From the cell containing the given text, extract its center point as [x, y] coordinate. 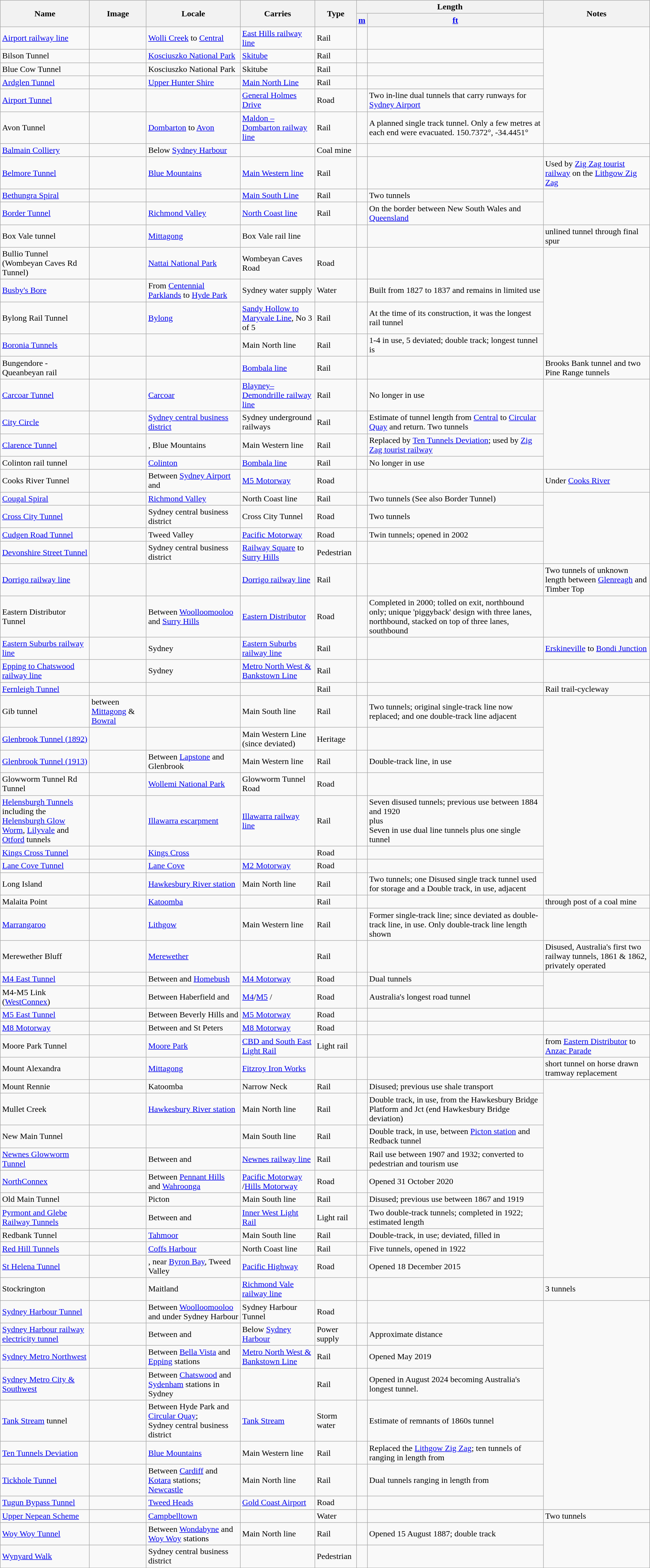
short tunnel on horse drawn tramway replacement [597, 1069]
Replaced by Ten Tunnels Deviation; used by Zig Zag tourist railway [456, 445]
Opened May 2019 [456, 1357]
Replaced the Lithgow Zig Zag; ten tunnels of ranging in length from [456, 1453]
Notes [597, 14]
M5 East Tunnel [45, 1015]
Opened 18 December 2015 [456, 1266]
Between Bella Vista and Epping stations [193, 1357]
Gold Coast Airport [278, 1503]
Cooks River Tunnel [45, 481]
CBD and South East Light Rail [278, 1046]
Eastern Distributor Tunnel [45, 616]
Opened in August 2024 becoming Australia's longest tunnel. [456, 1384]
Opened 31 October 2020 [456, 1181]
On the border between New South Wales and Queensland [456, 213]
Dombarton to Avon [193, 128]
Inner West Light Rail [278, 1217]
Twin tunnels; opened in 2002 [456, 534]
Busby's Bore [45, 290]
General Holmes Drive [278, 100]
Double track, in use, from the Hawkesbury Bridge Platform and Jct (end Hawkesbury Bridge deviation) [456, 1109]
Used by Zig Zag tourist railway on the Lithgow Zig Zag [597, 173]
NorthConnex [45, 1181]
Glowworm Tunnel Road [278, 784]
Maitland [193, 1289]
Blayney–Demondrille railway line [278, 395]
Wynyard Walk [45, 1557]
Rail use between 1907 and 1932; converted to pedestrian and tourism use [456, 1159]
Kings Cross [193, 853]
Ten Tunnels Deviation [45, 1453]
Former single-track line; since deviated as double-track line, in use. Only double-track line length shown [456, 924]
Mount Alexandra [45, 1069]
At the time of its construction, it was the longest rail tunnel [456, 318]
Glenbrook Tunnel (1892) [45, 739]
M4-M5 Link (WestConnex) [45, 996]
Merewether Bluff [45, 956]
East Hills railway line [278, 38]
Tweed Valley [193, 534]
Coffs Harbour [193, 1248]
3 tunnels [597, 1289]
Upper Nepean Scheme [45, 1516]
Two tunnels of unknown length between Glenreagh and Timber Top [597, 580]
Disused, Australia's first two railway tunnels, 1861 & 1862, privately operated [597, 956]
Malaita Point [45, 902]
, near Byron Bay, Tweed Valley [193, 1266]
New Main Tunnel [45, 1136]
Rail trail-cycleway [597, 689]
Five tunnels, opened in 1922 [456, 1248]
Carcoar Tunnel [45, 395]
Newnes Glowworm Tunnel [45, 1159]
Colinton [193, 463]
Bethungra Spiral [45, 195]
Estimate of remnants of 1860s tunnel [456, 1421]
ft [456, 20]
Pacific Motorway /Hills Motorway [278, 1181]
Between Wondabyne and Woy Woy stations [193, 1534]
Erskineville to Bondi Junction [597, 648]
Illawarra railway line [278, 821]
Between and Homebush [193, 979]
Tahmoor [193, 1235]
Glowworm Tunnel Rd Tunnel [45, 784]
Campbelltown [193, 1516]
Bungendore - Queanbeyan rail [45, 368]
Epping to Chatswood railway line [45, 671]
Upper Hunter Shire [193, 82]
From Centennial Parklands to Hyde Park [193, 290]
Railway Square to Surry Hills [278, 552]
Sydney underground railways [278, 422]
M2 Motorway [278, 866]
Airport railway line [45, 38]
Eastern Distributor [278, 616]
Red Hill Tunnels [45, 1248]
Tickhole Tunnel [45, 1480]
Carcoar [193, 395]
Sydney Metro City & Southwest [45, 1384]
Wollemi National Park [193, 784]
Cougal Spiral [45, 499]
Maldon – Dombarton railway line [278, 128]
m [362, 20]
Between Woolloomooloo and Surry Hills [193, 616]
Two tunnels; original single-track line now replaced; and one double-track line adjacent [456, 712]
Blue Cow Tunnel [45, 69]
Approximate distance [456, 1334]
Sydney Metro Northwest [45, 1357]
Colinton rail tunnel [45, 463]
Moore Park [193, 1046]
Lithgow [193, 924]
Newnes railway line [278, 1159]
Border Tunnel [45, 213]
Tugun Bypass Tunnel [45, 1503]
Bylong Rail Tunnel [45, 318]
Length [450, 7]
Between Beverly Hills and [193, 1015]
A planned single track tunnel. Only a few metres at each end were evacuated. 150.7372°, -34.4451° [456, 128]
Carries [278, 14]
Two double-track tunnels; completed in 1922; estimated length [456, 1217]
Between Chatswood and Sydenham stations in Sydney [193, 1384]
Seven disused tunnels; previous use between 1884 and 1920plusSeven in use dual line tunnels plus one single tunnel [456, 821]
M4/M5 / [278, 996]
Lane Cove Tunnel [45, 866]
Merewether [193, 956]
M4 Motorway [278, 979]
Between Cardiff and Kotara stations;Newcastle [193, 1480]
Picton [193, 1199]
unlined tunnel through final spur [597, 236]
Belmore Tunnel [45, 173]
1-4 in use, 5 deviated; double track; longest tunnel is [456, 345]
Between Pennant Hills and Wahroonga [193, 1181]
Disused; previous use shale transport [456, 1086]
Disused; previous use between 1867 and 1919 [456, 1199]
, Blue Mountains [193, 445]
Dual tunnels ranging in length from [456, 1480]
Power supply [336, 1334]
Marrangaroo [45, 924]
Double-track line, in use [456, 762]
Ardglen Tunnel [45, 82]
Cudgen Road Tunnel [45, 534]
Pacific Highway [278, 1266]
Richmond Vale railway line [278, 1289]
Woy Woy Tunnel [45, 1534]
Bullio Tunnel (Wombeyan Caves Rd Tunnel) [45, 263]
Pyrmont and Glebe Railway Tunnels [45, 1217]
Tank Stream [278, 1421]
Pacific Motorway [278, 534]
Heritage [336, 739]
Box Vale rail line [278, 236]
Stockrington [45, 1289]
Old Main Tunnel [45, 1199]
Name [45, 14]
Illawarra escarpment [193, 821]
Boronia Tunnels [45, 345]
Between Lapstone and Glenbrook [193, 762]
Between Hyde Park and Circular Quay;Sydney central business district [193, 1421]
Redbank Tunnel [45, 1235]
Tweed Heads [193, 1503]
Main North Line [278, 82]
Long Island [45, 884]
Image [118, 14]
Tank Stream tunnel [45, 1421]
M4 East Tunnel [45, 979]
Australia's longest road tunnel [456, 996]
Double track, in use, between Picton station and Redback tunnel [456, 1136]
Two in-line dual tunnels that carry runways for Sydney Airport [456, 100]
Brooks Bank tunnel and two Pine Range tunnels [597, 368]
St Helena Tunnel [45, 1266]
Coal mine [336, 150]
Completed in 2000; tolled on exit, northbound only; unique 'piggyback' design with three lanes, northbound, stacked on top of three lanes, southbound [456, 616]
Two tunnels (See also Border Tunnel) [456, 499]
Sydney Harbour railway electricity tunnel [45, 1334]
Bylong [193, 318]
Balmain Colliery [45, 150]
Airport Tunnel [45, 100]
Dual tunnels [456, 979]
Wombeyan Caves Road [278, 263]
Wolli Creek to Central [193, 38]
Helensburgh Tunnels including theHelensburgh Glow Worm, Lilyvale and Otford tunnels [45, 821]
Between Haberfield and [193, 996]
City Circle [45, 422]
Fernleigh Tunnel [45, 689]
Opened 15 August 1887; double track [456, 1534]
Main Western Line (since deviated) [278, 739]
Between Sydney Airport and [193, 481]
Main South Line [278, 195]
Between Woolloomooloo and under Sydney Harbour [193, 1311]
Mount Rennie [45, 1086]
Sandy Hollow to Maryvale Line, No 3 of 5 [278, 318]
Moore Park Tunnel [45, 1046]
from Eastern Distributor to Anzac Parade [597, 1046]
Mullet Creek [45, 1109]
Nattai National Park [193, 263]
through post of a coal mine [597, 902]
Bilson Tunnel [45, 56]
Two tunnels; one Disused single track tunnel used for storage and a Double track, in use, adjacent [456, 884]
Narrow Neck [278, 1086]
Lane Cove [193, 866]
Built from 1827 to 1837 and remains in limited use [456, 290]
Clarence Tunnel [45, 445]
Fitzroy Iron Works [278, 1069]
Double-track, in use; deviated, filled in [456, 1235]
between Mittagong & Bowral [118, 712]
Locale [193, 14]
Avon Tunnel [45, 128]
Devonshire Street Tunnel [45, 552]
Sydney water supply [278, 290]
Estimate of tunnel length from Central to Circular Quay and return. Two tunnels [456, 422]
Under Cooks River [597, 481]
Between and St Peters [193, 1028]
Type [336, 14]
Kings Cross Tunnel [45, 853]
Storm water [336, 1421]
Gib tunnel [45, 712]
Glenbrook Tunnel (1913) [45, 762]
Box Vale tunnel [45, 236]
